From the cell containing the given text, extract its center point as [X, Y] coordinate. 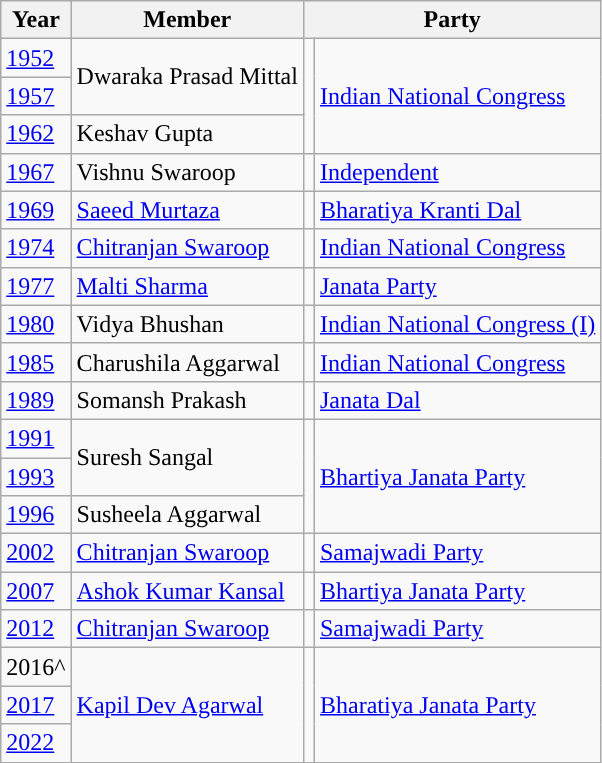
1957 [36, 96]
1985 [36, 362]
1980 [36, 324]
1962 [36, 134]
Dwaraka Prasad Mittal [187, 77]
1989 [36, 400]
2012 [36, 629]
Vidya Bhushan [187, 324]
Janata Party [457, 286]
2007 [36, 591]
Bharatiya Janata Party [457, 705]
Ashok Kumar Kansal [187, 591]
Independent [457, 172]
1996 [36, 515]
1977 [36, 286]
Suresh Sangal [187, 457]
Indian National Congress (I) [457, 324]
Year [36, 20]
Saeed Murtaza [187, 210]
1974 [36, 248]
Vishnu Swaroop [187, 172]
Keshav Gupta [187, 134]
Party [452, 20]
Kapil Dev Agarwal [187, 705]
2016^ [36, 667]
1967 [36, 172]
Bharatiya Kranti Dal [457, 210]
1969 [36, 210]
1993 [36, 477]
2017 [36, 705]
1991 [36, 438]
2002 [36, 553]
2022 [36, 743]
Somansh Prakash [187, 400]
Malti Sharma [187, 286]
Member [187, 20]
Janata Dal [457, 400]
Susheela Aggarwal [187, 515]
1952 [36, 58]
Charushila Aggarwal [187, 362]
